Find where the given text appears and provide that cell's center as [X, Y] coordinate. 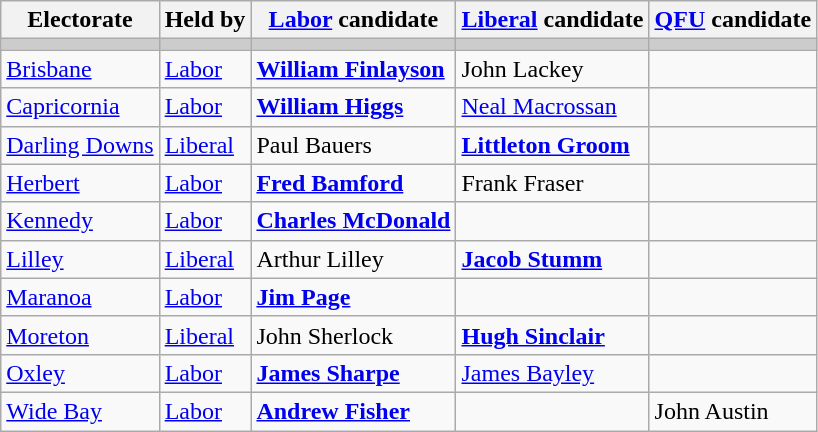
John Austin [733, 411]
Wide Bay [80, 411]
John Sherlock [354, 335]
John Lackey [552, 69]
Liberal candidate [552, 20]
William Finlayson [354, 69]
Charles McDonald [354, 221]
Oxley [80, 373]
Paul Bauers [354, 145]
Hugh Sinclair [552, 335]
Jim Page [354, 297]
QFU candidate [733, 20]
Littleton Groom [552, 145]
James Bayley [552, 373]
Herbert [80, 183]
Andrew Fisher [354, 411]
Darling Downs [80, 145]
Electorate [80, 20]
James Sharpe [354, 373]
Capricornia [80, 107]
Moreton [80, 335]
Frank Fraser [552, 183]
Jacob Stumm [552, 259]
Brisbane [80, 69]
Neal Macrossan [552, 107]
Lilley [80, 259]
Kennedy [80, 221]
Arthur Lilley [354, 259]
Held by [205, 20]
Maranoa [80, 297]
William Higgs [354, 107]
Labor candidate [354, 20]
Fred Bamford [354, 183]
